Extract the (X, Y) coordinate from the center of the cell holding the provided text.  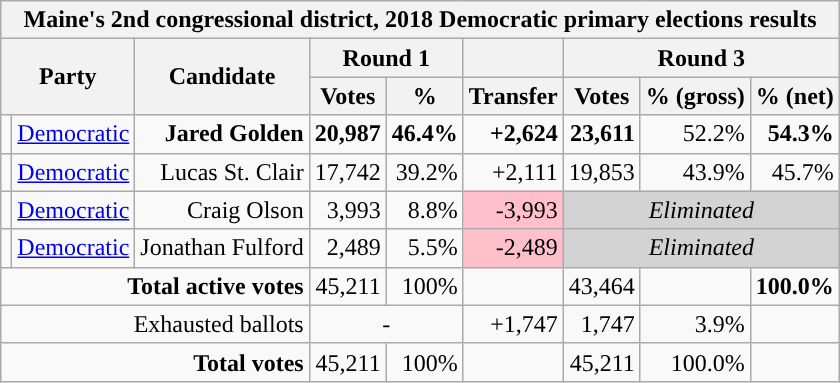
39.2% (424, 172)
Craig Olson (222, 210)
17,742 (348, 172)
8.8% (424, 210)
1,747 (602, 324)
5.5% (424, 248)
2,489 (348, 248)
Total active votes (155, 286)
-3,993 (513, 210)
3,993 (348, 210)
% (net) (794, 96)
43.9% (695, 172)
46.4% (424, 134)
20,987 (348, 134)
+2,111 (513, 172)
19,853 (602, 172)
Round 3 (701, 58)
Maine's 2nd congressional district, 2018 Democratic primary elections results (420, 20)
Total votes (155, 362)
23,611 (602, 134)
Party (68, 77)
Jared Golden (222, 134)
Lucas St. Clair (222, 172)
43,464 (602, 286)
- (386, 324)
Exhausted ballots (155, 324)
Candidate (222, 77)
54.3% (794, 134)
Transfer (513, 96)
-2,489 (513, 248)
Jonathan Fulford (222, 248)
52.2% (695, 134)
% (gross) (695, 96)
+2,624 (513, 134)
+1,747 (513, 324)
3.9% (695, 324)
45.7% (794, 172)
% (424, 96)
Round 1 (386, 58)
